Return [x, y] of the center of cell containing provided text 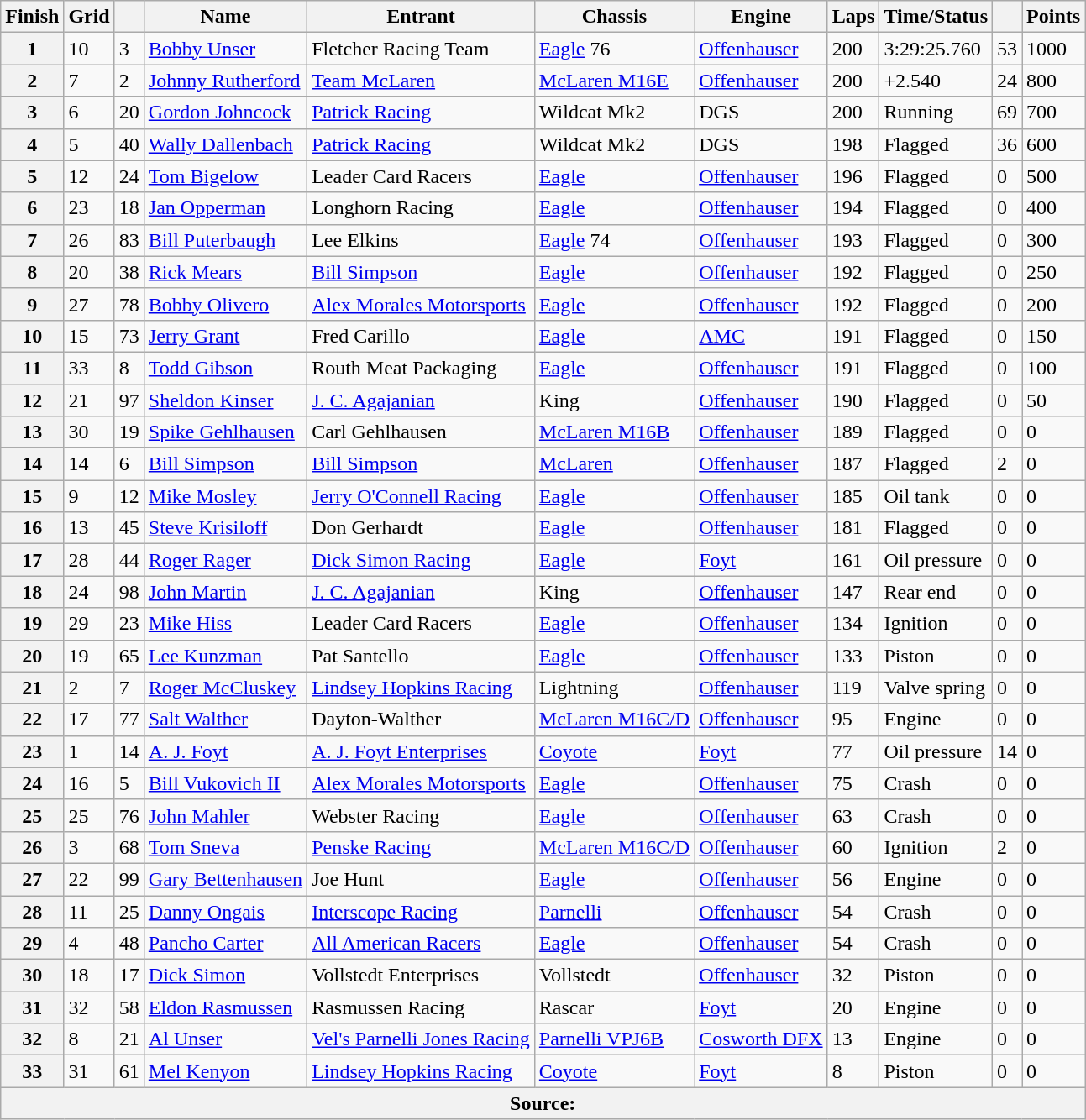
1000 [1053, 49]
Jan Opperman [225, 208]
Webster Racing [422, 815]
150 [1053, 336]
400 [1053, 208]
83 [129, 240]
Spike Gehlhausen [225, 432]
John Martin [225, 592]
Roger Rager [225, 560]
58 [129, 1007]
48 [129, 944]
McLaren [614, 464]
65 [129, 656]
McLaren M16B [614, 432]
181 [853, 528]
Jerry O'Connell Racing [422, 496]
Rascar [614, 1007]
Bobby Olivero [225, 304]
AMC [761, 336]
189 [853, 432]
Grid [89, 17]
Rasmussen Racing [422, 1007]
Vollstedt [614, 976]
Finish [32, 17]
Points [1053, 17]
+2.540 [936, 81]
63 [853, 815]
Lee Elkins [422, 240]
Pancho Carter [225, 944]
Mike Mosley [225, 496]
Bobby Unser [225, 49]
Name [225, 17]
60 [853, 847]
Rear end [936, 592]
700 [1053, 113]
A. J. Foyt Enterprises [422, 751]
Joe Hunt [422, 879]
Todd Gibson [225, 368]
Time/Status [936, 17]
Johnny Rutherford [225, 81]
161 [853, 560]
Salt Walther [225, 720]
Tom Sneva [225, 847]
53 [1008, 49]
Team McLaren [422, 81]
119 [853, 688]
76 [129, 815]
Routh Meat Packaging [422, 368]
196 [853, 176]
73 [129, 336]
40 [129, 144]
69 [1008, 113]
78 [129, 304]
134 [853, 624]
800 [1053, 81]
3:29:25.760 [936, 49]
190 [853, 400]
Al Unser [225, 1039]
Dick Simon Racing [422, 560]
McLaren M16E [614, 81]
Wally Dallenbach [225, 144]
Carl Gehlhausen [422, 432]
187 [853, 464]
98 [129, 592]
Bill Puterbaugh [225, 240]
Valve spring [936, 688]
99 [129, 879]
Gary Bettenhausen [225, 879]
Mel Kenyon [225, 1071]
Eldon Rasmussen [225, 1007]
Parnelli [614, 911]
68 [129, 847]
Running [936, 113]
36 [1008, 144]
Interscope Racing [422, 911]
61 [129, 1071]
193 [853, 240]
Chassis [614, 17]
Danny Ongais [225, 911]
Pat Santello [422, 656]
Dayton-Walther [422, 720]
Longhorn Racing [422, 208]
Vel's Parnelli Jones Racing [422, 1039]
95 [853, 720]
Cosworth DFX [761, 1039]
Jerry Grant [225, 336]
Entrant [422, 17]
45 [129, 528]
Dick Simon [225, 976]
147 [853, 592]
A. J. Foyt [225, 751]
Penske Racing [422, 847]
97 [129, 400]
Bill Vukovich II [225, 783]
Eagle 76 [614, 49]
133 [853, 656]
Sheldon Kinser [225, 400]
100 [1053, 368]
Lightning [614, 688]
600 [1053, 144]
All American Racers [422, 944]
44 [129, 560]
38 [129, 272]
300 [1053, 240]
500 [1053, 176]
Eagle 74 [614, 240]
Parnelli VPJ6B [614, 1039]
250 [1053, 272]
198 [853, 144]
Rick Mears [225, 272]
Source: [543, 1103]
Mike Hiss [225, 624]
Vollstedt Enterprises [422, 976]
Gordon Johncock [225, 113]
75 [853, 783]
Steve Krisiloff [225, 528]
50 [1053, 400]
Don Gerhardt [422, 528]
John Mahler [225, 815]
194 [853, 208]
Lee Kunzman [225, 656]
Fred Carillo [422, 336]
185 [853, 496]
56 [853, 879]
Laps [853, 17]
Roger McCluskey [225, 688]
Oil tank [936, 496]
Fletcher Racing Team [422, 49]
Tom Bigelow [225, 176]
